Identify which cell holds the provided text, then report its (X, Y) central coordinate. 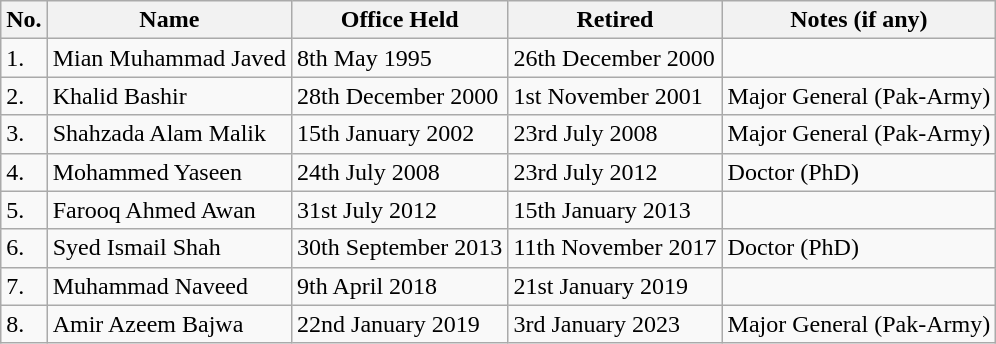
23rd July 2012 (615, 172)
3rd January 2023 (615, 324)
1st November 2001 (615, 96)
31st July 2012 (400, 210)
8th May 1995 (400, 58)
15th January 2013 (615, 210)
30th September 2013 (400, 248)
Khalid Bashir (169, 96)
8. (24, 324)
Syed Ismail Shah (169, 248)
Mohammed Yaseen (169, 172)
Notes (if any) (859, 20)
5. (24, 210)
22nd January 2019 (400, 324)
7. (24, 286)
Farooq Ahmed Awan (169, 210)
23rd July 2008 (615, 134)
4. (24, 172)
Retired (615, 20)
9th April 2018 (400, 286)
15th January 2002 (400, 134)
Amir Azeem Bajwa (169, 324)
11th November 2017 (615, 248)
2. (24, 96)
24th July 2008 (400, 172)
Muhammad Naveed (169, 286)
Mian Muhammad Javed (169, 58)
3. (24, 134)
28th December 2000 (400, 96)
Name (169, 20)
No. (24, 20)
21st January 2019 (615, 286)
26th December 2000 (615, 58)
1. (24, 58)
Office Held (400, 20)
6. (24, 248)
Shahzada Alam Malik (169, 134)
